Provide the (x, y) coordinate of the cell's center where the given text is located.  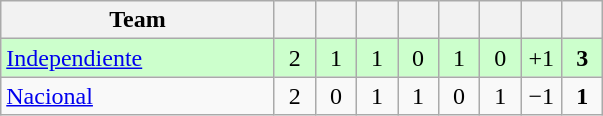
Independiente (138, 58)
3 (582, 58)
Team (138, 20)
Nacional (138, 96)
+1 (542, 58)
−1 (542, 96)
